For the text-containing cell, return its midpoint in [X, Y] coordinate format. 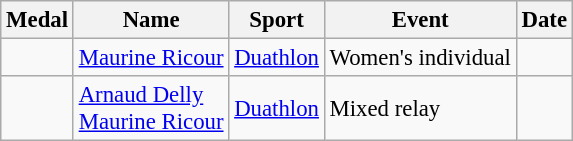
Sport [276, 20]
Medal [38, 20]
Arnaud DellyMaurine Ricour [150, 108]
Women's individual [420, 58]
Name [150, 20]
Mixed relay [420, 108]
Date [544, 20]
Event [420, 20]
Maurine Ricour [150, 58]
